Pinpoint the cell where the given text exists, returning its [X, Y] midpoint coordinate. 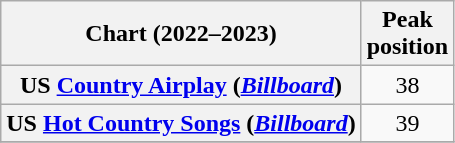
39 [407, 123]
Chart (2022–2023) [181, 34]
38 [407, 85]
Peakposition [407, 34]
US Country Airplay (Billboard) [181, 85]
US Hot Country Songs (Billboard) [181, 123]
